Return the [X, Y] coordinate for the center point of the cell that contains the specified text.  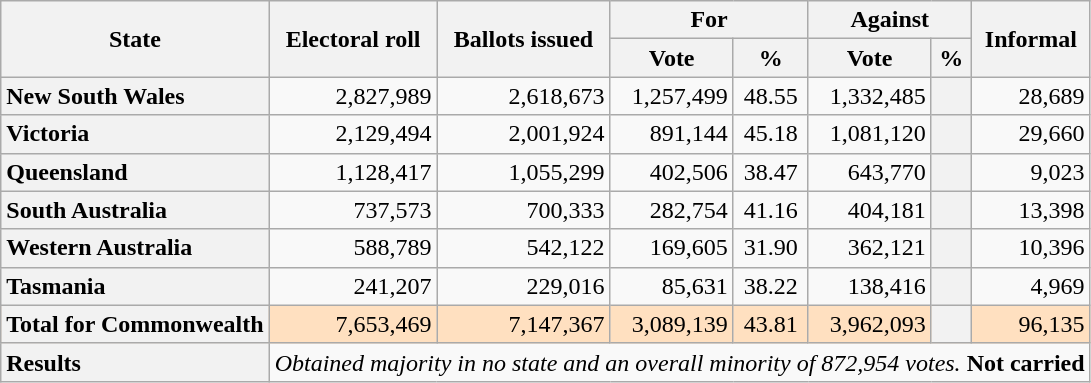
Ballots issued [524, 39]
1,055,299 [524, 172]
3,962,093 [870, 324]
891,144 [672, 134]
1,257,499 [672, 96]
85,631 [672, 286]
4,969 [1032, 286]
1,332,485 [870, 96]
Victoria [135, 134]
402,506 [672, 172]
45.18 [770, 134]
Informal [1032, 39]
643,770 [870, 172]
138,416 [870, 286]
2,129,494 [353, 134]
241,207 [353, 286]
2,618,673 [524, 96]
1,081,120 [870, 134]
28,689 [1032, 96]
10,396 [1032, 248]
Against [890, 20]
Western Australia [135, 248]
542,122 [524, 248]
State [135, 39]
1,128,417 [353, 172]
169,605 [672, 248]
Obtained majority in no state and an overall minority of 872,954 votes. Not carried [680, 362]
362,121 [870, 248]
Electoral roll [353, 39]
38.22 [770, 286]
7,653,469 [353, 324]
700,333 [524, 210]
Queensland [135, 172]
737,573 [353, 210]
38.47 [770, 172]
7,147,367 [524, 324]
404,181 [870, 210]
2,001,924 [524, 134]
South Australia [135, 210]
43.81 [770, 324]
588,789 [353, 248]
229,016 [524, 286]
31.90 [770, 248]
13,398 [1032, 210]
41.16 [770, 210]
Results [135, 362]
Total for Commonwealth [135, 324]
New South Wales [135, 96]
96,135 [1032, 324]
9,023 [1032, 172]
29,660 [1032, 134]
282,754 [672, 210]
2,827,989 [353, 96]
For [709, 20]
Tasmania [135, 286]
3,089,139 [672, 324]
48.55 [770, 96]
